Search for the cell housing the specified text and yield its (x, y) center coordinate. 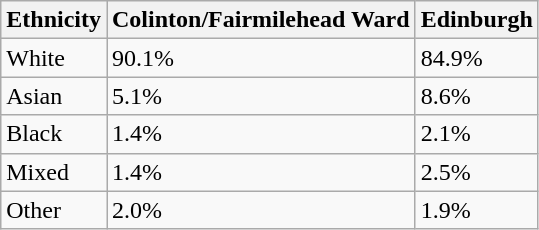
Asian (54, 96)
Black (54, 134)
Other (54, 210)
Ethnicity (54, 20)
2.0% (260, 210)
90.1% (260, 58)
1.9% (476, 210)
2.1% (476, 134)
Edinburgh (476, 20)
8.6% (476, 96)
White (54, 58)
2.5% (476, 172)
Mixed (54, 172)
5.1% (260, 96)
Colinton/Fairmilehead Ward (260, 20)
84.9% (476, 58)
